Find where the given text appears and provide that cell's center as (x, y) coordinate. 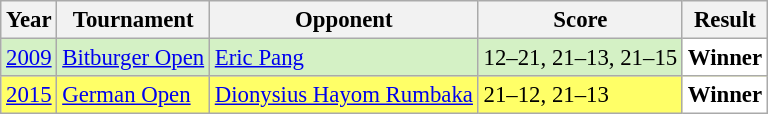
Dionysius Hayom Rumbaka (344, 95)
12–21, 21–13, 21–15 (580, 58)
Tournament (134, 20)
Score (580, 20)
German Open (134, 95)
Result (724, 20)
2015 (29, 95)
2009 (29, 58)
21–12, 21–13 (580, 95)
Bitburger Open (134, 58)
Opponent (344, 20)
Eric Pang (344, 58)
Year (29, 20)
